Detect which cell encompasses the target text, then output its (x, y) center coordinate. 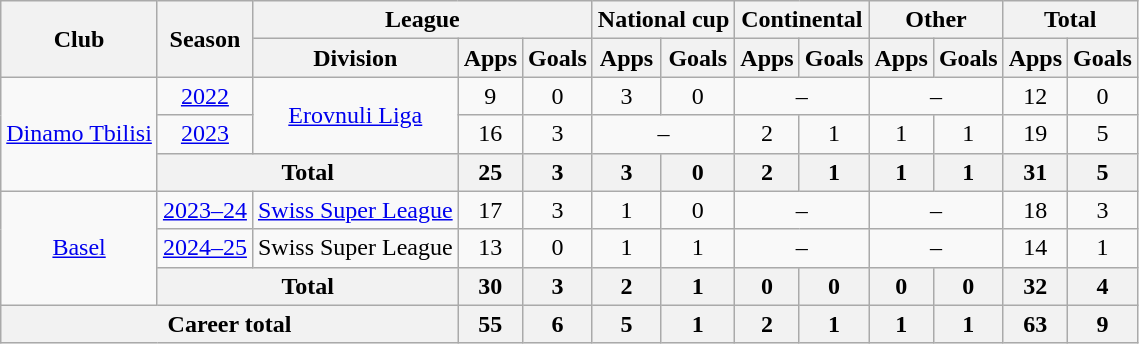
13 (490, 248)
18 (1035, 210)
Basel (80, 248)
Club (80, 39)
6 (558, 324)
63 (1035, 324)
2023–24 (204, 210)
30 (490, 286)
4 (1103, 286)
55 (490, 324)
25 (490, 172)
Division (355, 58)
2023 (204, 134)
32 (1035, 286)
Career total (230, 324)
14 (1035, 248)
National cup (663, 20)
12 (1035, 96)
19 (1035, 134)
31 (1035, 172)
Season (204, 39)
Continental (802, 20)
16 (490, 134)
Erovnuli Liga (355, 115)
17 (490, 210)
Dinamo Tbilisi (80, 134)
League (422, 20)
Other (936, 20)
2024–25 (204, 248)
2022 (204, 96)
